Pinpoint the cell where the given text exists, returning its (x, y) midpoint coordinate. 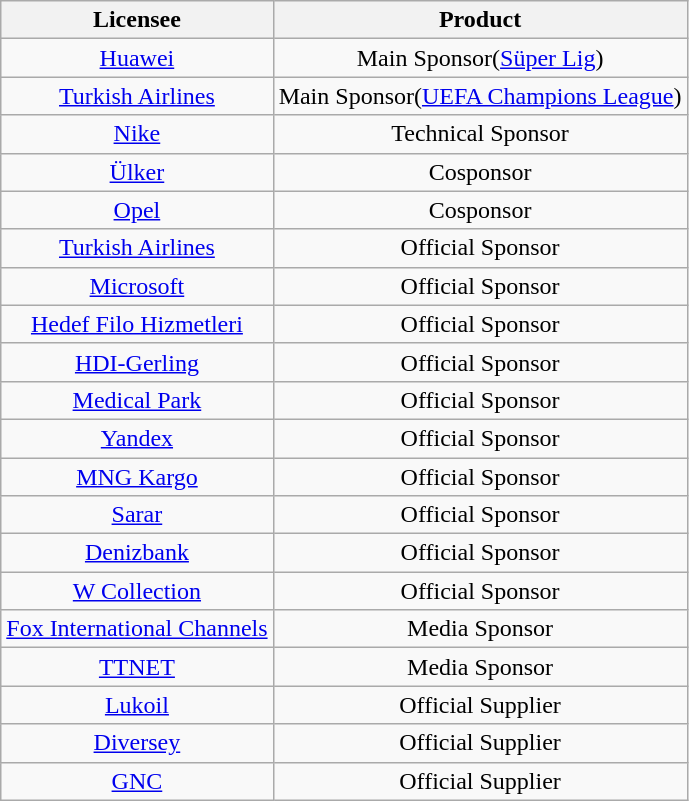
HDI-Gerling (137, 362)
Technical Sponsor (480, 134)
MNG Kargo (137, 477)
Main Sponsor(Süper Lig) (480, 58)
Microsoft (137, 286)
Product (480, 20)
Lukoil (137, 705)
Hedef Filo Hizmetleri (137, 324)
Licensee (137, 20)
Main Sponsor(UEFA Champions League) (480, 96)
Huawei (137, 58)
Ülker (137, 172)
Diversey (137, 743)
Opel (137, 210)
TTNET (137, 667)
W Collection (137, 591)
Nike (137, 134)
GNC (137, 781)
Yandex (137, 438)
Sarar (137, 515)
Denizbank (137, 553)
Fox International Channels (137, 629)
Medical Park (137, 400)
